Capture the cell that displays the provided text and extract its (x, y) central coordinate. 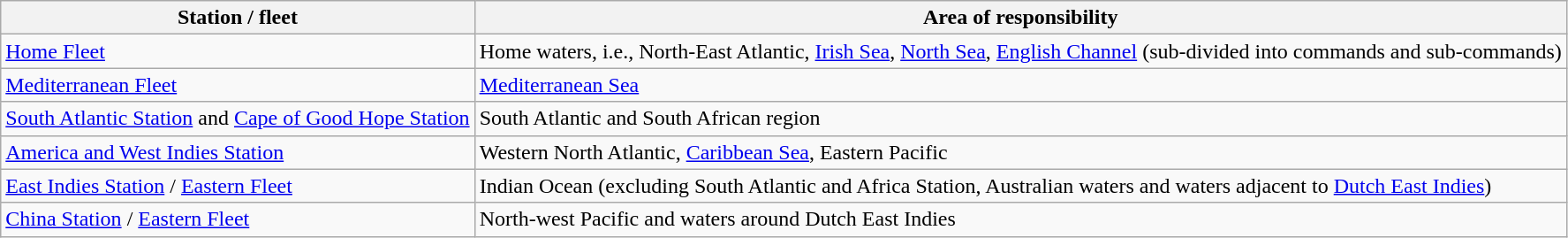
Station / fleet (238, 18)
Home Fleet (238, 51)
Mediterranean Fleet (238, 85)
North-west Pacific and waters around Dutch East Indies (1020, 219)
Indian Ocean (excluding South Atlantic and Africa Station, Australian waters and waters adjacent to Dutch East Indies) (1020, 186)
Western North Atlantic, Caribbean Sea, Eastern Pacific (1020, 152)
Area of responsibility (1020, 18)
South Atlantic and South African region (1020, 119)
America and West Indies Station (238, 152)
China Station / Eastern Fleet (238, 219)
Home waters, i.e., North-East Atlantic, Irish Sea, North Sea, English Channel (sub-divided into commands and sub-commands) (1020, 51)
Mediterranean Sea (1020, 85)
South Atlantic Station and Cape of Good Hope Station (238, 119)
East Indies Station / Eastern Fleet (238, 186)
